Detect which cell encompasses the target text, then output its (x, y) center coordinate. 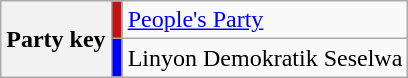
Linyon Demokratik Seselwa (265, 58)
Party key (56, 39)
People's Party (265, 20)
